Search for the cell housing the specified text and yield its (X, Y) center coordinate. 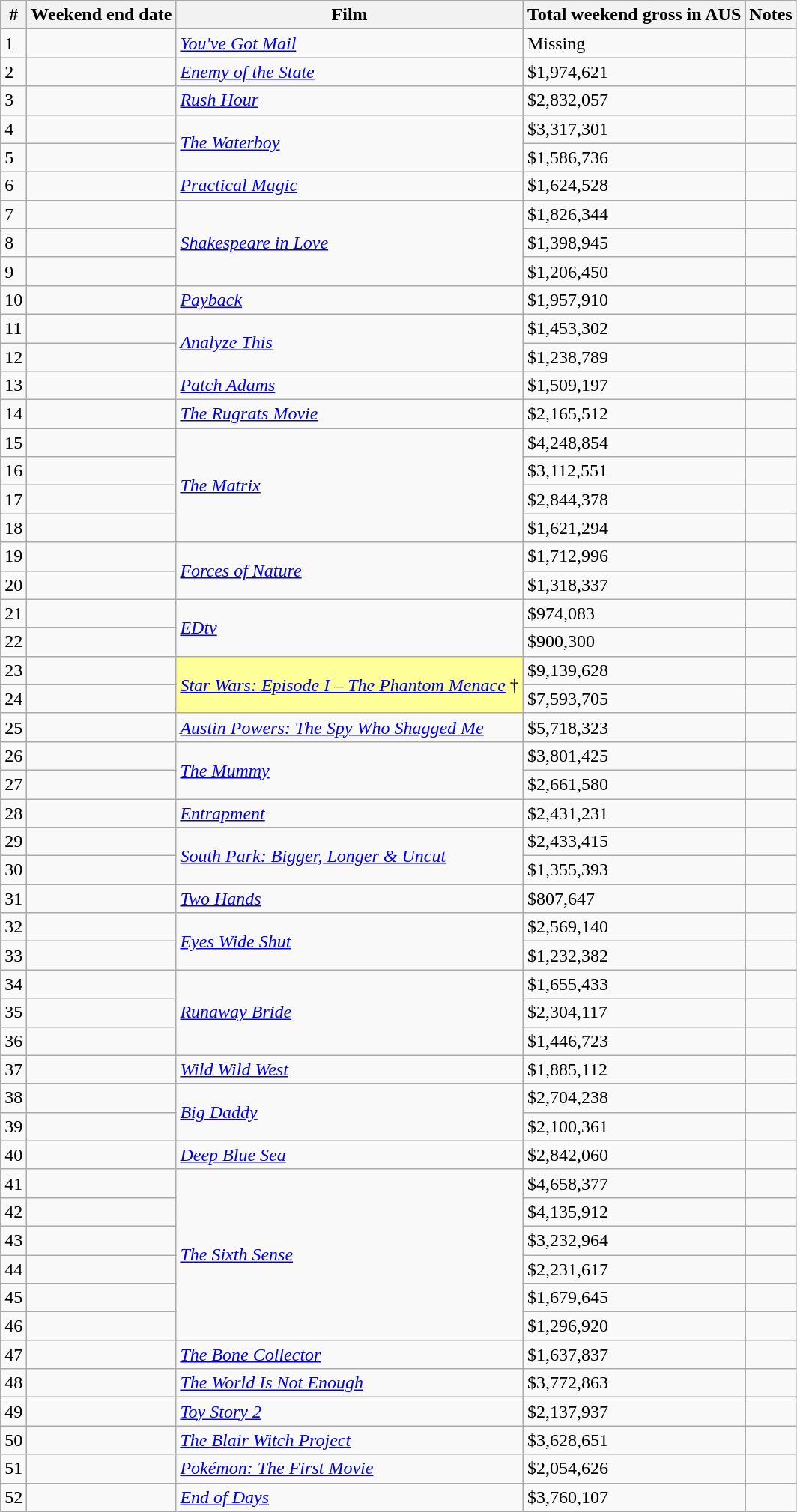
33 (13, 956)
20 (13, 585)
52 (13, 1497)
$2,704,238 (634, 1098)
You've Got Mail (349, 43)
22 (13, 642)
# (13, 15)
Entrapment (349, 813)
EDtv (349, 628)
The Blair Witch Project (349, 1440)
30 (13, 870)
$1,232,382 (634, 956)
21 (13, 613)
42 (13, 1212)
$3,801,425 (634, 756)
$2,842,060 (634, 1155)
The Rugrats Movie (349, 414)
$1,826,344 (634, 214)
$3,317,301 (634, 129)
$2,433,415 (634, 842)
28 (13, 813)
19 (13, 556)
10 (13, 300)
$1,446,723 (634, 1041)
13 (13, 386)
$3,760,107 (634, 1497)
$1,355,393 (634, 870)
$3,772,863 (634, 1383)
$5,718,323 (634, 727)
$3,112,551 (634, 471)
46 (13, 1326)
37 (13, 1069)
25 (13, 727)
44 (13, 1269)
Austin Powers: The Spy Who Shagged Me (349, 727)
$2,661,580 (634, 784)
$2,844,378 (634, 500)
31 (13, 899)
18 (13, 528)
$2,137,937 (634, 1412)
$7,593,705 (634, 699)
Missing (634, 43)
26 (13, 756)
45 (13, 1298)
The Sixth Sense (349, 1254)
$807,647 (634, 899)
Star Wars: Episode I – The Phantom Menace † (349, 684)
24 (13, 699)
35 (13, 1012)
$1,318,337 (634, 585)
$1,206,450 (634, 271)
$1,453,302 (634, 328)
The Bone Collector (349, 1355)
9 (13, 271)
43 (13, 1240)
$1,621,294 (634, 528)
11 (13, 328)
36 (13, 1041)
14 (13, 414)
$2,100,361 (634, 1126)
Practical Magic (349, 186)
$1,957,910 (634, 300)
$1,712,996 (634, 556)
5 (13, 157)
$1,238,789 (634, 357)
$1,637,837 (634, 1355)
Two Hands (349, 899)
34 (13, 984)
$2,165,512 (634, 414)
$3,232,964 (634, 1240)
Payback (349, 300)
47 (13, 1355)
Rush Hour (349, 100)
15 (13, 443)
29 (13, 842)
$1,586,736 (634, 157)
$1,509,197 (634, 386)
32 (13, 927)
50 (13, 1440)
1 (13, 43)
$9,139,628 (634, 670)
Runaway Bride (349, 1012)
$4,135,912 (634, 1212)
38 (13, 1098)
$2,231,617 (634, 1269)
$1,679,645 (634, 1298)
40 (13, 1155)
Big Daddy (349, 1112)
7 (13, 214)
Total weekend gross in AUS (634, 15)
12 (13, 357)
Deep Blue Sea (349, 1155)
Forces of Nature (349, 571)
$900,300 (634, 642)
3 (13, 100)
Eyes Wide Shut (349, 941)
Patch Adams (349, 386)
South Park: Bigger, Longer & Uncut (349, 856)
$4,658,377 (634, 1183)
Shakespeare in Love (349, 243)
Wild Wild West (349, 1069)
6 (13, 186)
$2,431,231 (634, 813)
$1,885,112 (634, 1069)
23 (13, 670)
Enemy of the State (349, 72)
39 (13, 1126)
$1,624,528 (634, 186)
$2,832,057 (634, 100)
17 (13, 500)
Pokémon: The First Movie (349, 1469)
$4,248,854 (634, 443)
End of Days (349, 1497)
16 (13, 471)
48 (13, 1383)
Film (349, 15)
Analyze This (349, 342)
Notes (771, 15)
The Mummy (349, 770)
2 (13, 72)
$1,974,621 (634, 72)
41 (13, 1183)
The World Is Not Enough (349, 1383)
8 (13, 243)
The Matrix (349, 485)
27 (13, 784)
$1,296,920 (634, 1326)
$2,569,140 (634, 927)
51 (13, 1469)
$974,083 (634, 613)
The Waterboy (349, 143)
Weekend end date (102, 15)
Toy Story 2 (349, 1412)
49 (13, 1412)
$2,054,626 (634, 1469)
$3,628,651 (634, 1440)
$2,304,117 (634, 1012)
$1,398,945 (634, 243)
4 (13, 129)
$1,655,433 (634, 984)
